Output the [X, Y] coordinate of the center of the cell containing the given text.  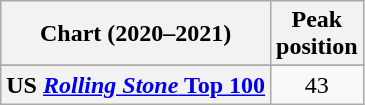
US Rolling Stone Top 100 [136, 85]
43 [317, 85]
Chart (2020–2021) [136, 34]
Peakposition [317, 34]
